Output the [X, Y] coordinate of the center of the cell containing the given text.  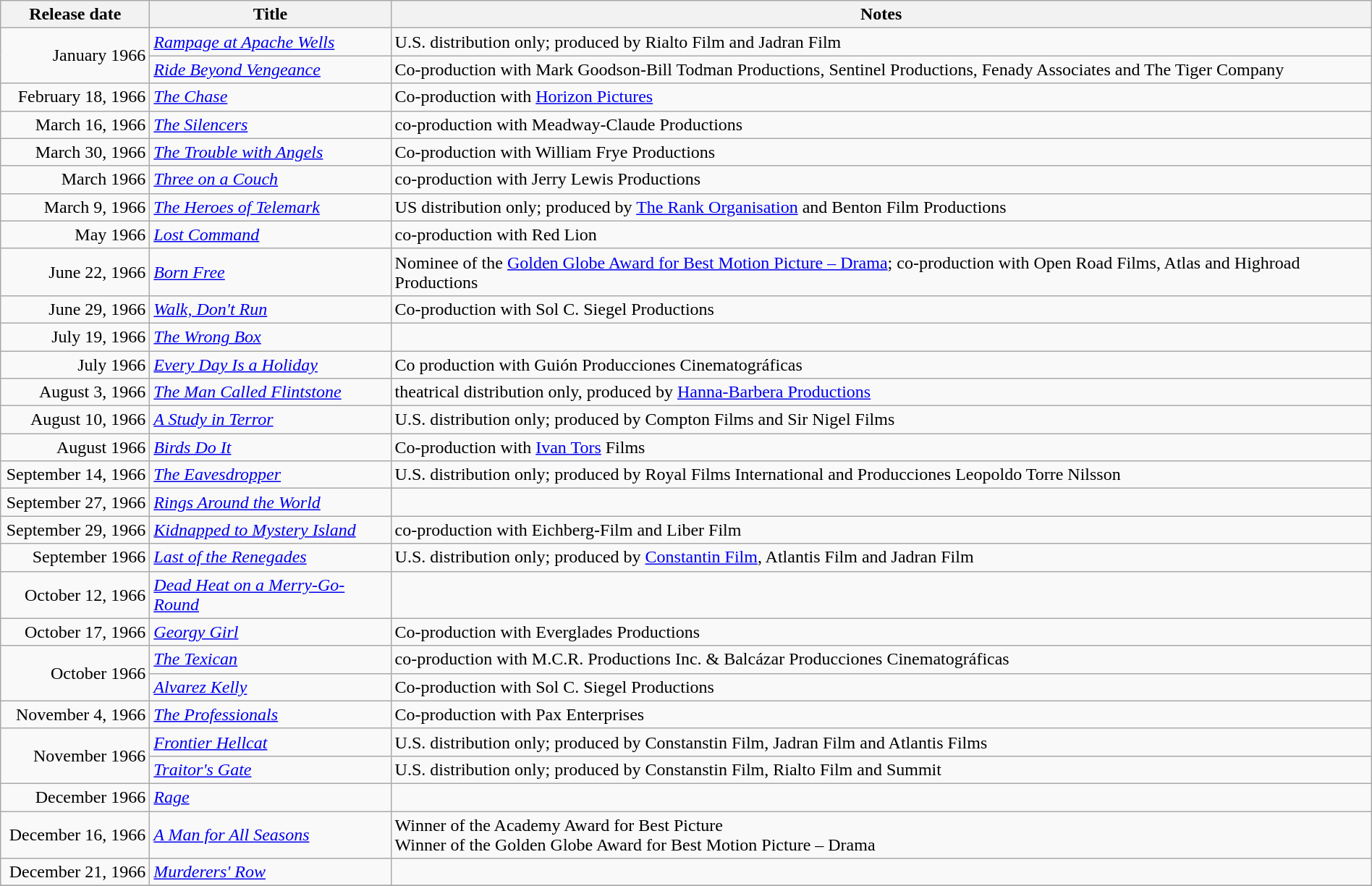
December 16, 1966 [75, 834]
January 1966 [75, 56]
Murderers' Row [271, 872]
Ride Beyond Vengeance [271, 69]
March 1966 [75, 180]
October 12, 1966 [75, 595]
December 21, 1966 [75, 872]
Birds Do It [271, 447]
co-production with Jerry Lewis Productions [881, 180]
Co production with Guión Producciones Cinematográficas [881, 364]
The Trouble with Angels [271, 152]
Co-production with William Frye Productions [881, 152]
Rings Around the World [271, 502]
September 29, 1966 [75, 530]
December 1966 [75, 797]
March 30, 1966 [75, 152]
September 14, 1966 [75, 475]
Notes [881, 14]
October 17, 1966 [75, 632]
Lost Command [271, 235]
Every Day Is a Holiday [271, 364]
March 9, 1966 [75, 207]
July 1966 [75, 364]
The Man Called Flintstone [271, 392]
Walk, Don't Run [271, 309]
September 27, 1966 [75, 502]
Co-production with Horizon Pictures [881, 97]
November 1966 [75, 756]
co-production with Meadway-Claude Productions [881, 125]
Kidnapped to Mystery Island [271, 530]
May 1966 [75, 235]
August 10, 1966 [75, 420]
Release date [75, 14]
U.S. distribution only; produced by Constanstin Film, Jadran Film and Atlantis Films [881, 742]
Co-production with Ivan Tors Films [881, 447]
Born Free [271, 272]
The Heroes of Telemark [271, 207]
US distribution only; produced by The Rank Organisation and Benton Film Productions [881, 207]
Rampage at Apache Wells [271, 42]
The Texican [271, 659]
Three on a Couch [271, 180]
A Study in Terror [271, 420]
Dead Heat on a Merry-Go-Round [271, 595]
Traitor's Gate [271, 769]
June 29, 1966 [75, 309]
Co-production with Everglades Productions [881, 632]
March 16, 1966 [75, 125]
July 19, 1966 [75, 337]
Frontier Hellcat [271, 742]
The Silencers [271, 125]
February 18, 1966 [75, 97]
The Eavesdropper [271, 475]
The Professionals [271, 714]
August 1966 [75, 447]
U.S. distribution only; produced by Royal Films International and Producciones Leopoldo Torre Nilsson [881, 475]
Title [271, 14]
Nominee of the Golden Globe Award for Best Motion Picture – Drama; co-production with Open Road Films, Atlas and Highroad Productions [881, 272]
theatrical distribution only, produced by Hanna-Barbera Productions [881, 392]
June 22, 1966 [75, 272]
October 1966 [75, 673]
U.S. distribution only; produced by Rialto Film and Jadran Film [881, 42]
The Chase [271, 97]
Last of the Renegades [271, 557]
co-production with Eichberg-Film and Liber Film [881, 530]
Rage [271, 797]
November 4, 1966 [75, 714]
A Man for All Seasons [271, 834]
Winner of the Academy Award for Best PictureWinner of the Golden Globe Award for Best Motion Picture – Drama [881, 834]
U.S. distribution only; produced by Compton Films and Sir Nigel Films [881, 420]
Co-production with Pax Enterprises [881, 714]
The Wrong Box [271, 337]
Alvarez Kelly [271, 687]
August 3, 1966 [75, 392]
co-production with Red Lion [881, 235]
co-production with M.C.R. Productions Inc. & Balcázar Producciones Cinematográficas [881, 659]
U.S. distribution only; produced by Constantin Film, Atlantis Film and Jadran Film [881, 557]
September 1966 [75, 557]
U.S. distribution only; produced by Constanstin Film, Rialto Film and Summit [881, 769]
Georgy Girl [271, 632]
Co-production with Mark Goodson-Bill Todman Productions, Sentinel Productions, Fenady Associates and The Tiger Company [881, 69]
